Locate the cell with the specified text and output its [x, y] center coordinate. 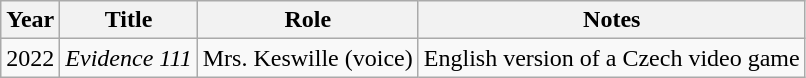
Title [128, 20]
Mrs. Keswille (voice) [308, 58]
Role [308, 20]
English version of a Czech video game [612, 58]
Notes [612, 20]
Year [30, 20]
2022 [30, 58]
Evidence 111 [128, 58]
